Provide the (X, Y) coordinate of the cell's center where the given text is located.  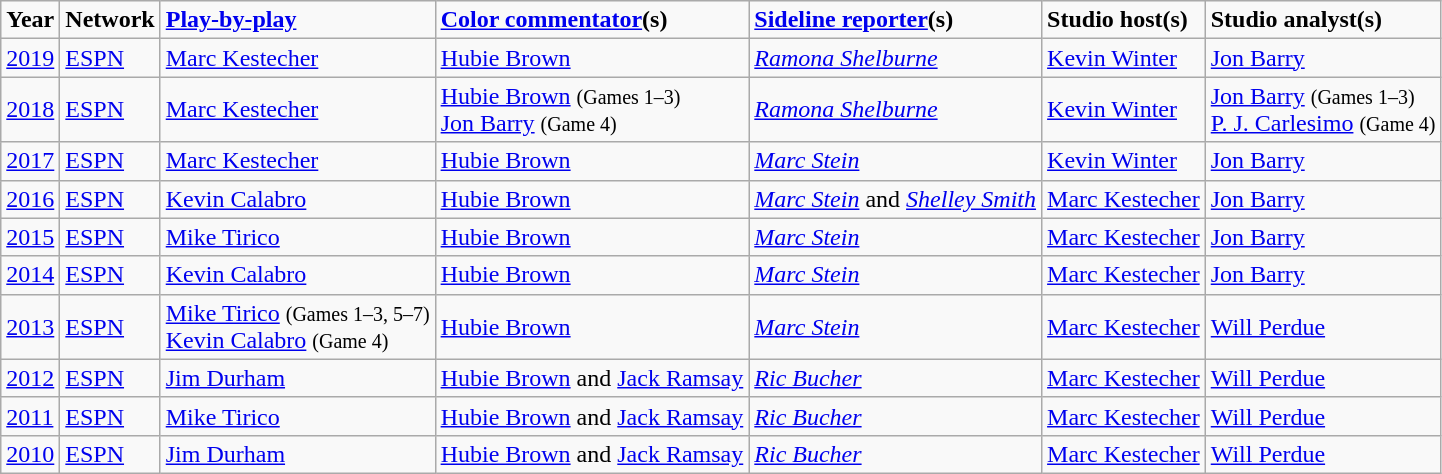
2017 (30, 161)
2016 (30, 199)
Network (110, 20)
Color commentator(s) (592, 20)
Studio analyst(s) (1323, 20)
2010 (30, 454)
2015 (30, 237)
Jon Barry (Games 1–3)P. J. Carlesimo (Game 4) (1323, 110)
Hubie Brown (Games 1–3)Jon Barry (Game 4) (592, 110)
2012 (30, 378)
Marc Stein and Shelley Smith (896, 199)
2011 (30, 416)
2019 (30, 58)
Year (30, 20)
Play-by-play (298, 20)
2014 (30, 275)
Studio host(s) (1124, 20)
Sideline reporter(s) (896, 20)
2018 (30, 110)
Mike Tirico (Games 1–3, 5–7)Kevin Calabro (Game 4) (298, 326)
2013 (30, 326)
